Locate the cell with the specified text and output its [x, y] center coordinate. 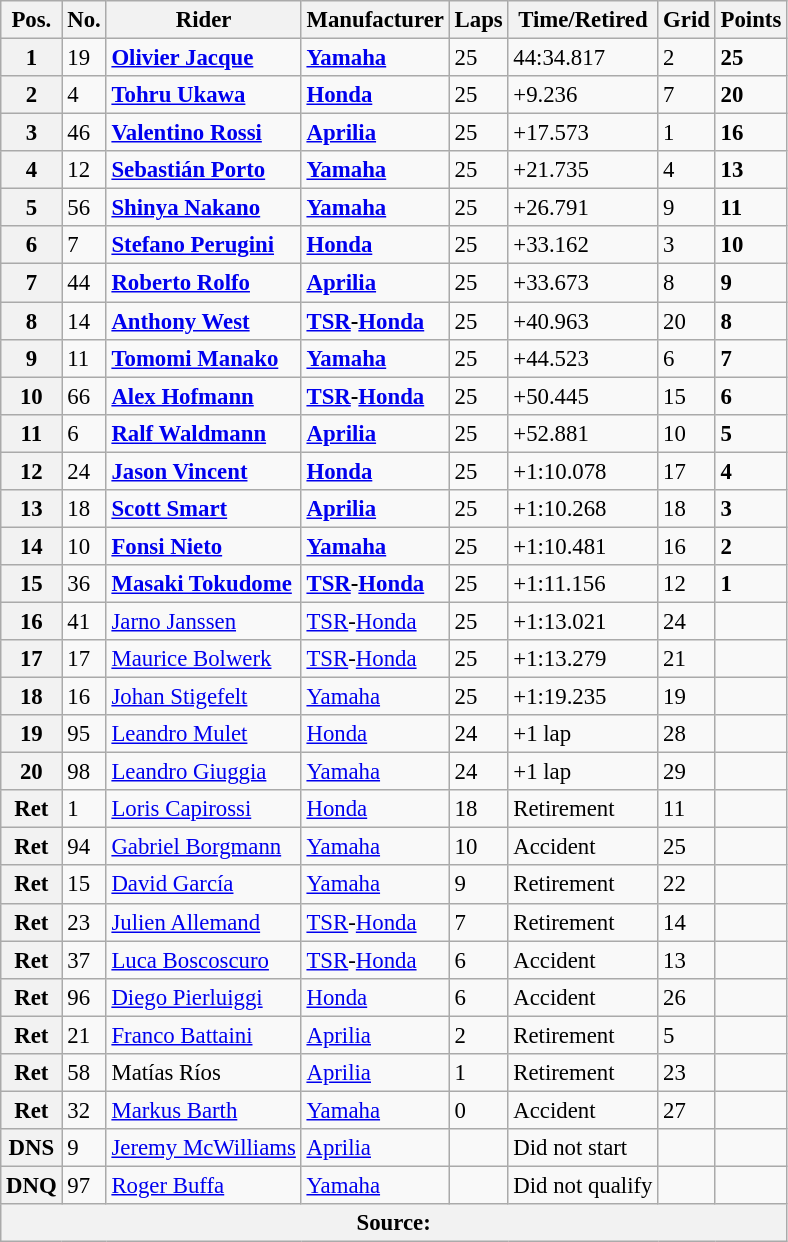
+1:11.156 [583, 584]
Pos. [32, 20]
Laps [478, 20]
Sebastián Porto [204, 170]
Olivier Jacque [204, 58]
97 [84, 1185]
Leandro Giuggia [204, 772]
Gabriel Borgmann [204, 847]
Roger Buffa [204, 1185]
Time/Retired [583, 20]
66 [84, 396]
Maurice Bolwerk [204, 659]
Shinya Nakano [204, 208]
Diego Pierluiggi [204, 997]
+21.735 [583, 170]
Masaki Tokudome [204, 584]
Grid [686, 20]
Jeremy McWilliams [204, 1148]
Johan Stigefelt [204, 697]
+1:10.268 [583, 509]
No. [84, 20]
Franco Battaini [204, 1035]
Rider [204, 20]
Loris Capirossi [204, 809]
Matías Ríos [204, 1073]
Fonsi Nieto [204, 546]
Stefano Perugini [204, 245]
+26.791 [583, 208]
Valentino Rossi [204, 133]
37 [84, 960]
28 [686, 734]
Luca Boscoscuro [204, 960]
Julien Allemand [204, 922]
+1:10.078 [583, 471]
Jason Vincent [204, 471]
27 [686, 1110]
32 [84, 1110]
Manufacturer [375, 20]
Roberto Rolfo [204, 283]
Scott Smart [204, 509]
94 [84, 847]
29 [686, 772]
Source: [394, 1223]
David García [204, 885]
+44.523 [583, 358]
DNS [32, 1148]
+33.162 [583, 245]
+17.573 [583, 133]
Leandro Mulet [204, 734]
+1:10.481 [583, 546]
Alex Hofmann [204, 396]
Did not qualify [583, 1185]
+50.445 [583, 396]
+1:19.235 [583, 697]
36 [84, 584]
96 [84, 997]
+9.236 [583, 95]
+1:13.279 [583, 659]
58 [84, 1073]
+40.963 [583, 321]
44:34.817 [583, 58]
Markus Barth [204, 1110]
41 [84, 621]
Ralf Waldmann [204, 433]
95 [84, 734]
Anthony West [204, 321]
Tomomi Manako [204, 358]
Points [750, 20]
Jarno Janssen [204, 621]
26 [686, 997]
Did not start [583, 1148]
98 [84, 772]
44 [84, 283]
+52.881 [583, 433]
DNQ [32, 1185]
0 [478, 1110]
56 [84, 208]
+1:13.021 [583, 621]
46 [84, 133]
22 [686, 885]
+33.673 [583, 283]
Tohru Ukawa [204, 95]
